Determine the [X, Y] coordinate at the center of the cell enclosing the given text.  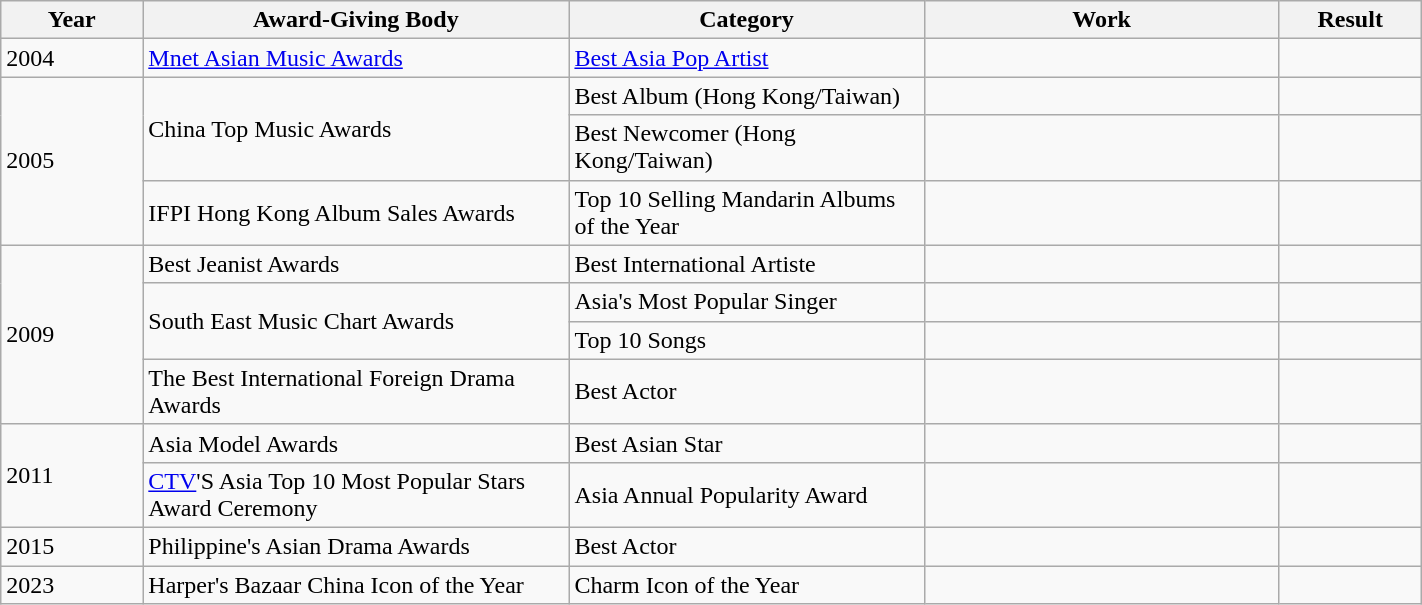
South East Music Chart Awards [356, 321]
Top 10 Selling Mandarin Albums of the Year [746, 212]
Asia's Most Popular Singer [746, 302]
2005 [72, 161]
CTV'S Asia Top 10 Most Popular Stars Award Ceremony [356, 494]
Mnet Asian Music Awards [356, 58]
2011 [72, 476]
2009 [72, 334]
The Best International Foreign Drama Awards [356, 392]
Best Newcomer (Hong Kong/Taiwan) [746, 148]
Work [1102, 20]
Philippine's Asian Drama Awards [356, 546]
Charm Icon of the Year [746, 585]
2015 [72, 546]
Top 10 Songs [746, 340]
China Top Music Awards [356, 128]
Year [72, 20]
Asia Annual Popularity Award [746, 494]
Best Album (Hong Kong/Taiwan) [746, 96]
Result [1350, 20]
2004 [72, 58]
Award-Giving Body [356, 20]
Asia Model Awards [356, 443]
IFPI Hong Kong Album Sales Awards [356, 212]
Category [746, 20]
2023 [72, 585]
Best Jeanist Awards [356, 264]
Best Asian Star [746, 443]
Best Asia Pop Artist [746, 58]
Best International Artiste [746, 264]
Harper's Bazaar China Icon of the Year [356, 585]
